Extract the [X, Y] coordinate from the center of the cell holding the provided text.  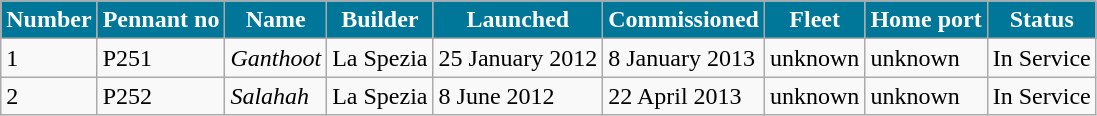
P252 [161, 96]
22 April 2013 [684, 96]
P251 [161, 58]
2 [49, 96]
Name [276, 20]
25 January 2012 [518, 58]
Number [49, 20]
Status [1042, 20]
Pennant no [161, 20]
1 [49, 58]
8 June 2012 [518, 96]
Commissioned [684, 20]
8 January 2013 [684, 58]
Salahah [276, 96]
Home port [926, 20]
Builder [380, 20]
Ganthoot [276, 58]
Fleet [814, 20]
Launched [518, 20]
